Capture the cell that displays the provided text and extract its (x, y) central coordinate. 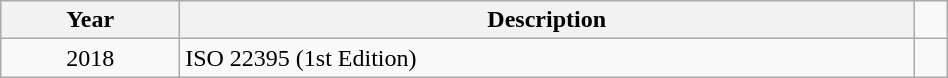
2018 (90, 58)
Description (547, 20)
ISO 22395 (1st Edition) (547, 58)
Year (90, 20)
